Detect which cell encompasses the target text, then output its (x, y) center coordinate. 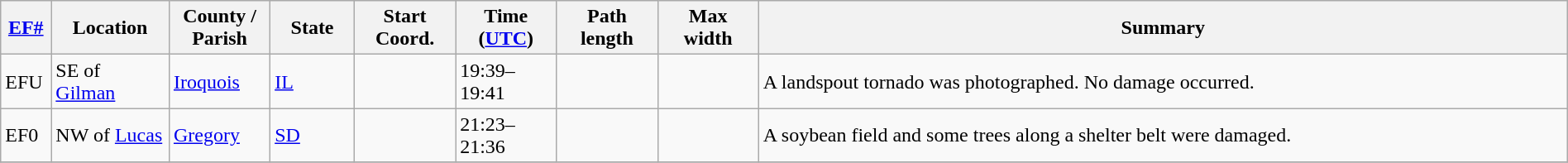
IL (313, 81)
21:23–21:36 (506, 136)
EFU (26, 81)
EF# (26, 28)
Summary (1163, 28)
Time (UTC) (506, 28)
Gregory (219, 136)
NW of Lucas (111, 136)
County / Parish (219, 28)
A landspout tornado was photographed. No damage occurred. (1163, 81)
State (313, 28)
A soybean field and some trees along a shelter belt were damaged. (1163, 136)
Iroquois (219, 81)
SD (313, 136)
Max width (708, 28)
EF0 (26, 136)
Start Coord. (404, 28)
Location (111, 28)
Path length (607, 28)
SE of Gilman (111, 81)
19:39–19:41 (506, 81)
